Output the [x, y] coordinate of the center of the cell containing the given text.  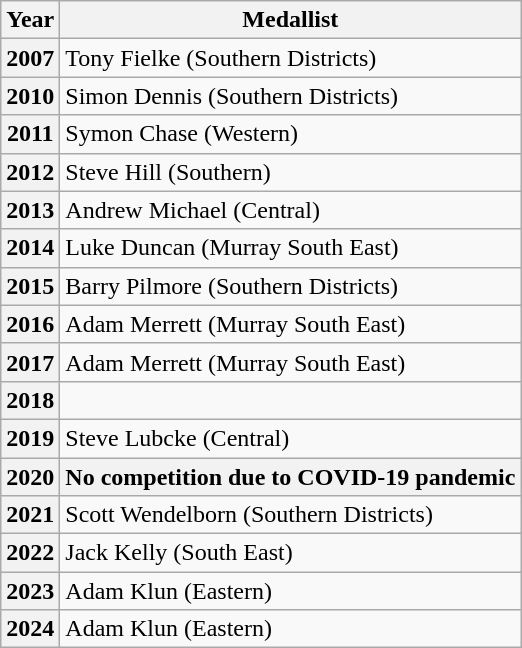
2021 [30, 515]
Scott Wendelborn (Southern Districts) [290, 515]
2018 [30, 400]
2020 [30, 477]
Jack Kelly (South East) [290, 553]
Simon Dennis (Southern Districts) [290, 96]
Symon Chase (Western) [290, 134]
Steve Lubcke (Central) [290, 438]
2015 [30, 286]
2024 [30, 629]
2016 [30, 324]
No competition due to COVID-19 pandemic [290, 477]
2010 [30, 96]
Andrew Michael (Central) [290, 210]
2012 [30, 172]
2022 [30, 553]
2017 [30, 362]
2011 [30, 134]
2013 [30, 210]
2014 [30, 248]
Barry Pilmore (Southern Districts) [290, 286]
2023 [30, 591]
Steve Hill (Southern) [290, 172]
Tony Fielke (Southern Districts) [290, 58]
Year [30, 20]
2007 [30, 58]
2019 [30, 438]
Luke Duncan (Murray South East) [290, 248]
Medallist [290, 20]
